Pinpoint the cell where the given text exists, returning its [x, y] midpoint coordinate. 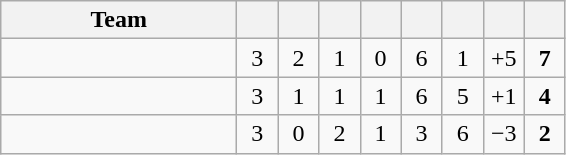
−3 [504, 134]
+1 [504, 96]
4 [544, 96]
+5 [504, 58]
7 [544, 58]
5 [462, 96]
Team [119, 20]
